Extract the (x, y) coordinate from the center of the cell holding the provided text.  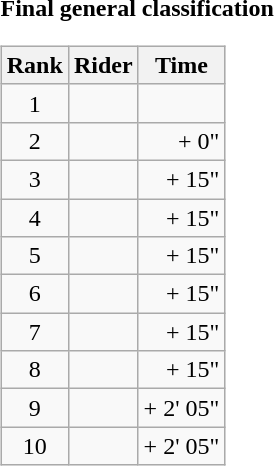
9 (34, 408)
10 (34, 446)
Time (182, 65)
2 (34, 141)
6 (34, 294)
Rank (34, 65)
4 (34, 217)
1 (34, 103)
3 (34, 179)
7 (34, 332)
+ 0" (182, 141)
5 (34, 256)
8 (34, 370)
Rider (103, 65)
